Identify which cell holds the provided text, then report its (x, y) central coordinate. 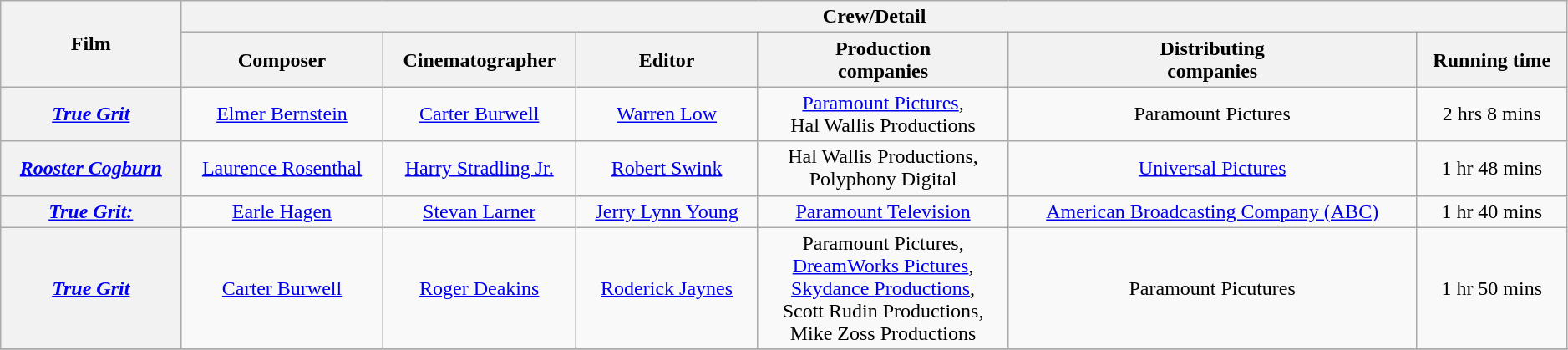
Productioncompanies (883, 60)
Universal Pictures (1212, 169)
Composer (282, 60)
Stevan Larner (480, 211)
Warren Low (667, 114)
Editor (667, 60)
True Grit: (91, 211)
Jerry Lynn Young (667, 211)
Harry Stradling Jr. (480, 169)
Earle Hagen (282, 211)
1 hr 40 mins (1492, 211)
American Broadcasting Company (ABC) (1212, 211)
Robert Swink (667, 169)
Paramount Pictures, DreamWorks Pictures, Skydance Productions, Scott Rudin Productions, Mike Zoss Productions (883, 288)
Paramount Television (883, 211)
Hal Wallis Productions, Polyphony Digital (883, 169)
Roger Deakins (480, 288)
Rooster Cogburn (91, 169)
Cinematographer (480, 60)
Laurence Rosenthal (282, 169)
Paramount Pictures (1212, 114)
Crew/Detail (874, 17)
Elmer Bernstein (282, 114)
Paramount Pictures, Hal Wallis Productions (883, 114)
Film (91, 43)
Distributingcompanies (1212, 60)
Roderick Jaynes (667, 288)
Running time (1492, 60)
1 hr 50 mins (1492, 288)
Paramount Picutures (1212, 288)
2 hrs 8 mins (1492, 114)
1 hr 48 mins (1492, 169)
